Return [X, Y] of the center of cell containing provided text 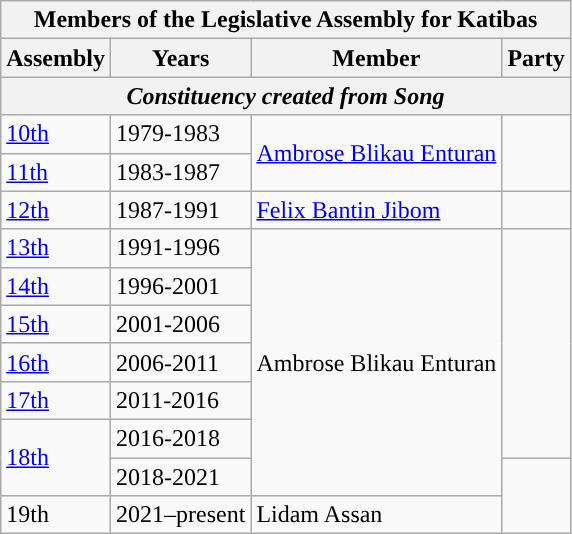
2018-2021 [180, 477]
Years [180, 58]
16th [56, 362]
1996-2001 [180, 286]
19th [56, 515]
18th [56, 457]
Lidam Assan [376, 515]
14th [56, 286]
11th [56, 172]
1979-1983 [180, 134]
Party [536, 58]
2006-2011 [180, 362]
Assembly [56, 58]
12th [56, 210]
15th [56, 324]
10th [56, 134]
2021–present [180, 515]
Constituency created from Song [286, 96]
2016-2018 [180, 438]
2001-2006 [180, 324]
Member [376, 58]
17th [56, 400]
1991-1996 [180, 248]
2011-2016 [180, 400]
Felix Bantin Jibom [376, 210]
13th [56, 248]
1983-1987 [180, 172]
Members of the Legislative Assembly for Katibas [286, 20]
1987-1991 [180, 210]
